Return [x, y] of the center of cell containing provided text 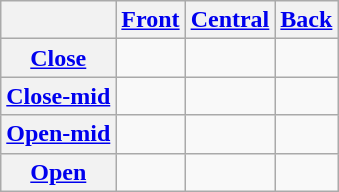
Open-mid [58, 134]
Central [230, 20]
Front [150, 20]
Close-mid [58, 96]
Open [58, 172]
Close [58, 58]
Back [306, 20]
